Identify which cell holds the provided text, then report its [x, y] central coordinate. 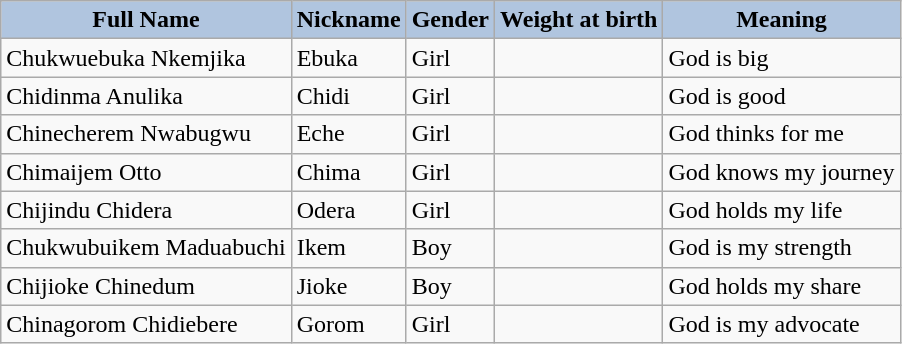
Jioke [348, 286]
Ebuka [348, 58]
Chukwuebuka Nkemjika [146, 58]
Chima [348, 172]
Chijindu Chidera [146, 210]
Chijioke Chinedum [146, 286]
Chidi [348, 96]
God holds my life [782, 210]
Weight at birth [579, 20]
God is big [782, 58]
Chinagorom Chidiebere [146, 324]
God is my advocate [782, 324]
Meaning [782, 20]
Chidinma Anulika [146, 96]
God is good [782, 96]
Chukwubuikem Maduabuchi [146, 248]
Chimaijem Otto [146, 172]
God knows my journey [782, 172]
Eche [348, 134]
God holds my share [782, 286]
God thinks for me [782, 134]
Gorom [348, 324]
Gender [450, 20]
God is my strength [782, 248]
Chinecherem Nwabugwu [146, 134]
Ikem [348, 248]
Odera [348, 210]
Nickname [348, 20]
Full Name [146, 20]
